Find where the given text appears and provide that cell's center as [x, y] coordinate. 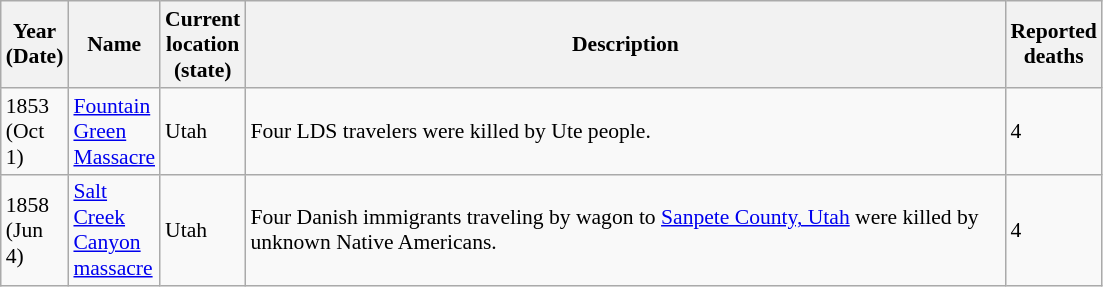
Current location (state) [202, 44]
Four Danish immigrants traveling by wagon to Sanpete County, Utah were killed by unknown Native Americans. [625, 230]
1858 (Jun 4) [35, 230]
Name [114, 44]
1853 (Oct 1) [35, 132]
Salt Creek Canyon massacre [114, 230]
Year (Date) [35, 44]
Fountain Green Massacre [114, 132]
Reported deaths [1053, 44]
Description [625, 44]
Four LDS travelers were killed by Ute people. [625, 132]
